Find where the given text appears and provide that cell's center as (X, Y) coordinate. 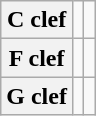
F clef (37, 58)
G clef (37, 96)
C clef (37, 20)
